Extract the [X, Y] coordinate from the center of the cell holding the provided text.  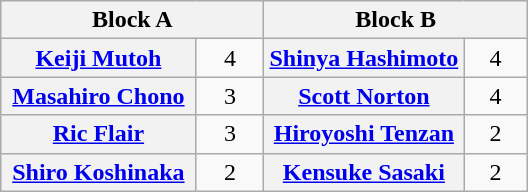
Hiroyoshi Tenzan [364, 134]
Keiji Mutoh [99, 58]
Masahiro Chono [99, 96]
Block B [396, 20]
Kensuke Sasaki [364, 172]
Scott Norton [364, 96]
Block A [132, 20]
Ric Flair [99, 134]
Shiro Koshinaka [99, 172]
Shinya Hashimoto [364, 58]
